Search for the cell housing the specified text and yield its [X, Y] center coordinate. 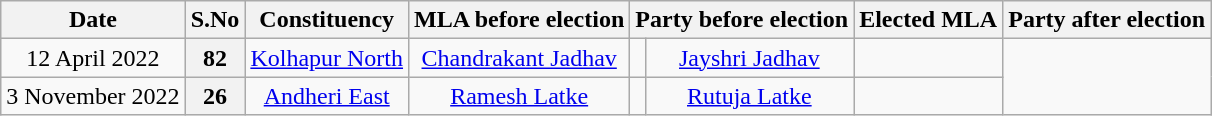
12 April 2022 [93, 58]
82 [215, 58]
Jayshri Jadhav [750, 58]
Kolhapur North [327, 58]
Ramesh Latke [520, 96]
Chandrakant Jadhav [520, 58]
Date [93, 20]
Party after election [1107, 20]
S.No [215, 20]
MLA before election [520, 20]
26 [215, 96]
Elected MLA [928, 20]
Party before election [742, 20]
3 November 2022 [93, 96]
Constituency [327, 20]
Rutuja Latke [750, 96]
Andheri East [327, 96]
